Search for the cell housing the specified text and yield its [x, y] center coordinate. 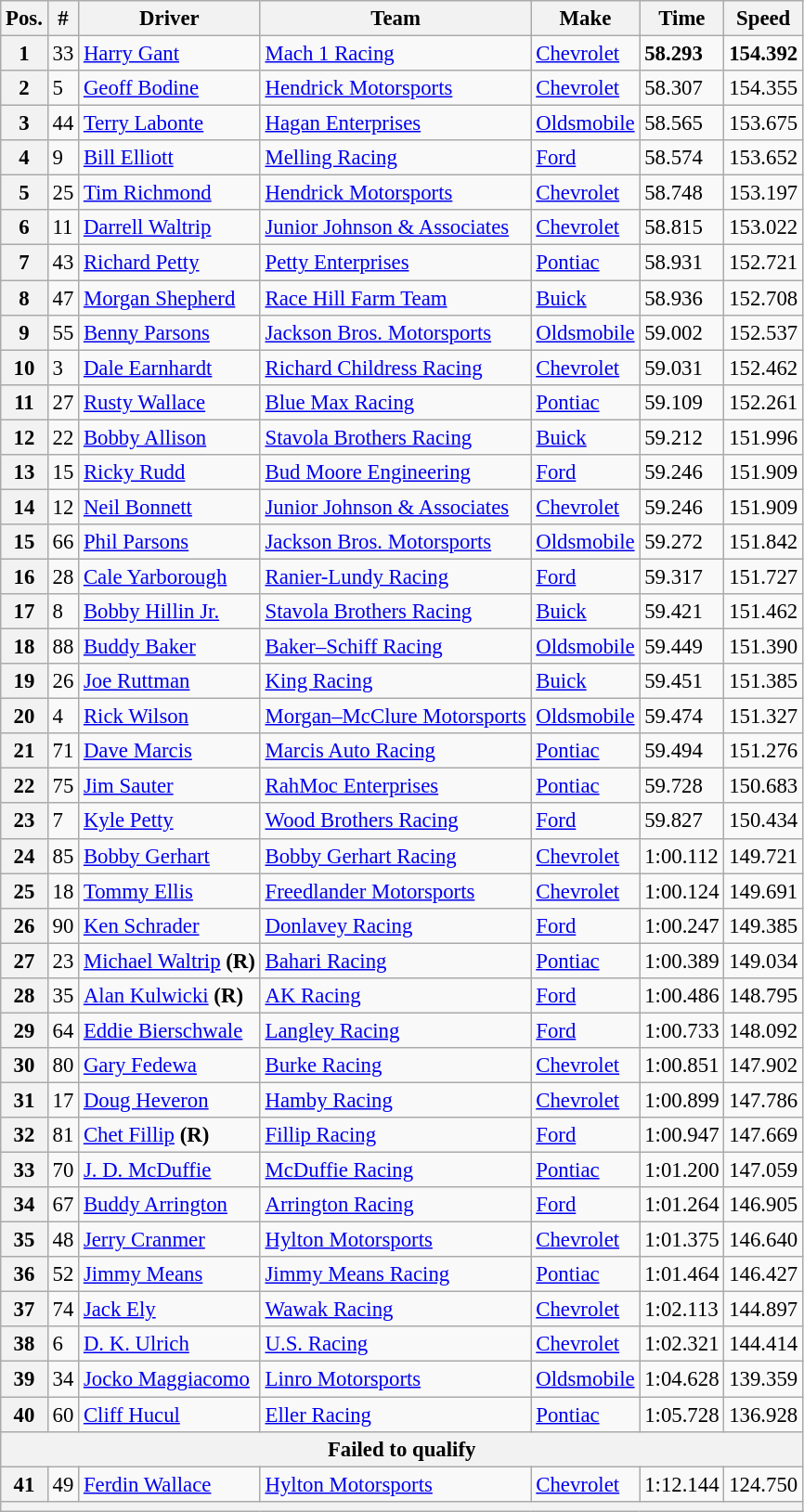
36 [24, 1274]
59.728 [681, 786]
1:01.464 [681, 1274]
Mach 1 Racing [396, 54]
59.494 [681, 751]
10 [24, 368]
81 [63, 1135]
Time [681, 19]
Harry Gant [170, 54]
Bobby Gerhart Racing [396, 856]
1:00.124 [681, 891]
Failed to qualify [402, 1449]
49 [63, 1484]
40 [24, 1415]
153.652 [763, 158]
1:04.628 [681, 1379]
14 [24, 507]
152.721 [763, 263]
Cale Yarborough [170, 576]
Jim Sauter [170, 786]
Ranier-Lundy Racing [396, 576]
150.434 [763, 821]
31 [24, 1100]
149.385 [763, 925]
144.897 [763, 1310]
59.212 [681, 437]
153.197 [763, 193]
21 [24, 751]
Eller Racing [396, 1415]
136.928 [763, 1415]
32 [24, 1135]
151.327 [763, 717]
Tim Richmond [170, 193]
Kyle Petty [170, 821]
59.272 [681, 542]
153.022 [763, 227]
59.449 [681, 647]
1:00.947 [681, 1135]
59.109 [681, 402]
58.565 [681, 123]
1:12.144 [681, 1484]
Bill Elliott [170, 158]
1:01.264 [681, 1205]
154.355 [763, 88]
Rusty Wallace [170, 402]
Chet Fillip (R) [170, 1135]
60 [63, 1415]
Geoff Bodine [170, 88]
Richard Petty [170, 263]
Joe Ruttman [170, 681]
Neil Bonnett [170, 507]
Hagan Enterprises [396, 123]
Doug Heveron [170, 1100]
149.034 [763, 961]
58.936 [681, 298]
58.574 [681, 158]
59.451 [681, 681]
19 [24, 681]
1:00.899 [681, 1100]
59.474 [681, 717]
Jocko Maggiacomo [170, 1379]
1:00.247 [681, 925]
Freedlander Motorsports [396, 891]
149.721 [763, 856]
Jimmy Means [170, 1274]
Bobby Gerhart [170, 856]
66 [63, 542]
D. K. Ulrich [170, 1345]
2 [24, 88]
Jack Ely [170, 1310]
147.786 [763, 1100]
Donlavey Racing [396, 925]
RahMoc Enterprises [396, 786]
Wood Brothers Racing [396, 821]
1:00.733 [681, 1030]
Make [585, 19]
1:00.112 [681, 856]
Rick Wilson [170, 717]
Dale Earnhardt [170, 368]
1:01.375 [681, 1240]
71 [63, 751]
Team [396, 19]
58.307 [681, 88]
39 [24, 1379]
58.748 [681, 193]
146.427 [763, 1274]
41 [24, 1484]
151.276 [763, 751]
Ferdin Wallace [170, 1484]
64 [63, 1030]
151.390 [763, 647]
Ricky Rudd [170, 472]
30 [24, 1066]
80 [63, 1066]
154.392 [763, 54]
Burke Racing [396, 1066]
59.031 [681, 368]
Jimmy Means Racing [396, 1274]
Alan Kulwicki (R) [170, 996]
151.462 [763, 612]
1:00.389 [681, 961]
Linro Motorsports [396, 1379]
Blue Max Racing [396, 402]
146.640 [763, 1240]
Langley Racing [396, 1030]
Bud Moore Engineering [396, 472]
148.795 [763, 996]
Fillip Racing [396, 1135]
149.691 [763, 891]
153.675 [763, 123]
146.905 [763, 1205]
U.S. Racing [396, 1345]
Jerry Cranmer [170, 1240]
1:00.851 [681, 1066]
Terry Labonte [170, 123]
48 [63, 1240]
1:02.321 [681, 1345]
24 [24, 856]
Pos. [24, 19]
Phil Parsons [170, 542]
Buddy Arrington [170, 1205]
150.683 [763, 786]
Arrington Racing [396, 1205]
Speed [763, 19]
Morgan–McClure Motorsports [396, 717]
90 [63, 925]
59.421 [681, 612]
44 [63, 123]
1 [24, 54]
151.842 [763, 542]
Cliff Hucul [170, 1415]
144.414 [763, 1345]
16 [24, 576]
75 [63, 786]
King Racing [396, 681]
Eddie Bierschwale [170, 1030]
124.750 [763, 1484]
# [63, 19]
Bahari Racing [396, 961]
88 [63, 647]
58.293 [681, 54]
147.902 [763, 1066]
37 [24, 1310]
1:01.200 [681, 1170]
Melling Racing [396, 158]
20 [24, 717]
13 [24, 472]
151.727 [763, 576]
Tommy Ellis [170, 891]
Hamby Racing [396, 1100]
Morgan Shepherd [170, 298]
147.669 [763, 1135]
52 [63, 1274]
67 [63, 1205]
85 [63, 856]
43 [63, 263]
152.462 [763, 368]
38 [24, 1345]
AK Racing [396, 996]
148.092 [763, 1030]
Bobby Allison [170, 437]
Michael Waltrip (R) [170, 961]
58.931 [681, 263]
74 [63, 1310]
J. D. McDuffie [170, 1170]
139.359 [763, 1379]
59.827 [681, 821]
Petty Enterprises [396, 263]
Bobby Hillin Jr. [170, 612]
Dave Marcis [170, 751]
Buddy Baker [170, 647]
Benny Parsons [170, 332]
Driver [170, 19]
Race Hill Farm Team [396, 298]
Wawak Racing [396, 1310]
59.317 [681, 576]
152.537 [763, 332]
147.059 [763, 1170]
Ken Schrader [170, 925]
55 [63, 332]
47 [63, 298]
1:05.728 [681, 1415]
Marcis Auto Racing [396, 751]
59.002 [681, 332]
29 [24, 1030]
1:00.486 [681, 996]
58.815 [681, 227]
151.996 [763, 437]
152.708 [763, 298]
1:02.113 [681, 1310]
70 [63, 1170]
Darrell Waltrip [170, 227]
Gary Fedewa [170, 1066]
Baker–Schiff Racing [396, 647]
McDuffie Racing [396, 1170]
152.261 [763, 402]
Richard Childress Racing [396, 368]
151.385 [763, 681]
